From the cell containing the given text, extract its center point as (X, Y) coordinate. 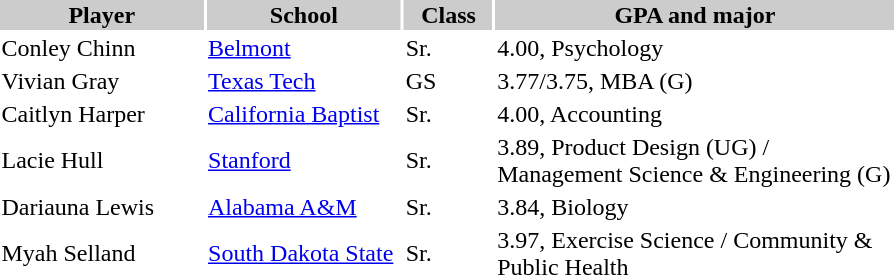
4.00, Accounting (695, 114)
GS (448, 81)
School (304, 15)
Class (448, 15)
California Baptist (304, 114)
Vivian Gray (102, 81)
Stanford (304, 160)
3.89, Product Design (UG) / Management Science & Engineering (G) (695, 160)
Dariauna Lewis (102, 207)
3.77/3.75, MBA (G) (695, 81)
Player (102, 15)
Alabama A&M (304, 207)
3.84, Biology (695, 207)
4.00, Psychology (695, 48)
Texas Tech (304, 81)
Conley Chinn (102, 48)
Caitlyn Harper (102, 114)
Lacie Hull (102, 160)
Belmont (304, 48)
GPA and major (695, 15)
